Detect which cell encompasses the target text, then output its [X, Y] center coordinate. 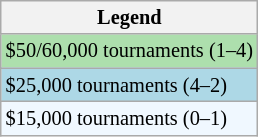
$25,000 tournaments (4–2) [130, 85]
$50/60,000 tournaments (1–4) [130, 51]
Legend [130, 17]
$15,000 tournaments (0–1) [130, 118]
